Search for the cell housing the specified text and yield its [X, Y] center coordinate. 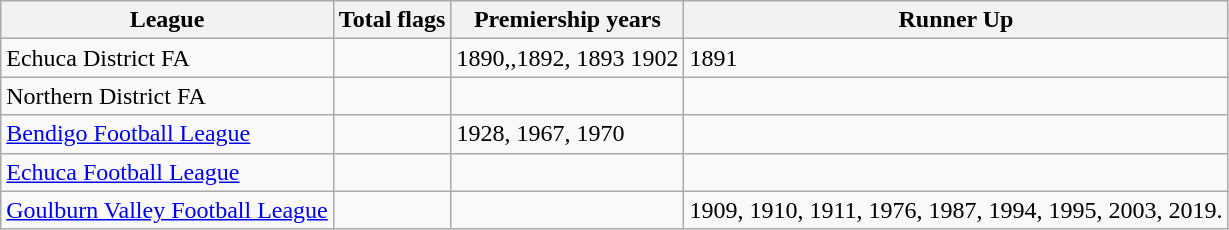
1909, 1910, 1911, 1976, 1987, 1994, 1995, 2003, 2019. [956, 210]
1891 [956, 58]
League [168, 20]
Bendigo Football League [168, 134]
Echuca District FA [168, 58]
Total flags [392, 20]
Echuca Football League [168, 172]
1890,,1892, 1893 1902 [568, 58]
1928, 1967, 1970 [568, 134]
Premiership years [568, 20]
Goulburn Valley Football League [168, 210]
Runner Up [956, 20]
Northern District FA [168, 96]
